For the text-containing cell, return its midpoint in (x, y) coordinate format. 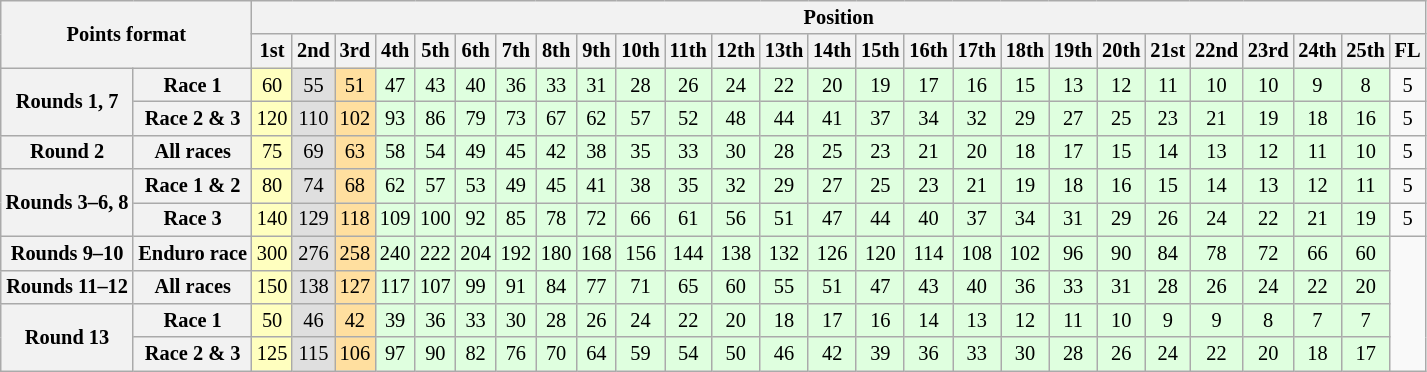
18th (1025, 51)
127 (355, 287)
Rounds 3–6, 8 (68, 202)
14th (832, 51)
Position (838, 17)
67 (556, 118)
126 (832, 253)
Race 1 & 2 (192, 186)
Rounds 11–12 (68, 287)
222 (435, 253)
150 (272, 287)
13th (784, 51)
58 (395, 152)
76 (516, 354)
258 (355, 253)
8th (556, 51)
115 (314, 354)
12th (736, 51)
16th (928, 51)
168 (596, 253)
23rd (1268, 51)
96 (1073, 253)
85 (516, 219)
Race 3 (192, 219)
Round 2 (68, 152)
99 (475, 287)
86 (435, 118)
118 (355, 219)
64 (596, 354)
11th (688, 51)
25th (1366, 51)
61 (688, 219)
100 (435, 219)
240 (395, 253)
93 (395, 118)
9th (596, 51)
180 (556, 253)
192 (516, 253)
82 (475, 354)
204 (475, 253)
97 (395, 354)
19th (1073, 51)
24th (1317, 51)
125 (272, 354)
20th (1121, 51)
52 (688, 118)
Round 13 (68, 336)
1st (272, 51)
6th (475, 51)
63 (355, 152)
68 (355, 186)
73 (516, 118)
91 (516, 287)
106 (355, 354)
Enduro race (192, 253)
71 (640, 287)
114 (928, 253)
17th (977, 51)
3rd (355, 51)
Rounds 1, 7 (68, 102)
75 (272, 152)
22nd (1216, 51)
21st (1168, 51)
109 (395, 219)
80 (272, 186)
69 (314, 152)
77 (596, 287)
156 (640, 253)
48 (736, 118)
15th (880, 51)
65 (688, 287)
144 (688, 253)
110 (314, 118)
FL (1408, 51)
108 (977, 253)
276 (314, 253)
Rounds 9–10 (68, 253)
59 (640, 354)
129 (314, 219)
5th (435, 51)
107 (435, 287)
79 (475, 118)
117 (395, 287)
2nd (314, 51)
300 (272, 253)
7th (516, 51)
74 (314, 186)
92 (475, 219)
70 (556, 354)
132 (784, 253)
140 (272, 219)
53 (475, 186)
Points format (126, 34)
4th (395, 51)
56 (736, 219)
10th (640, 51)
